Find where the given text appears and provide that cell's center as (X, Y) coordinate. 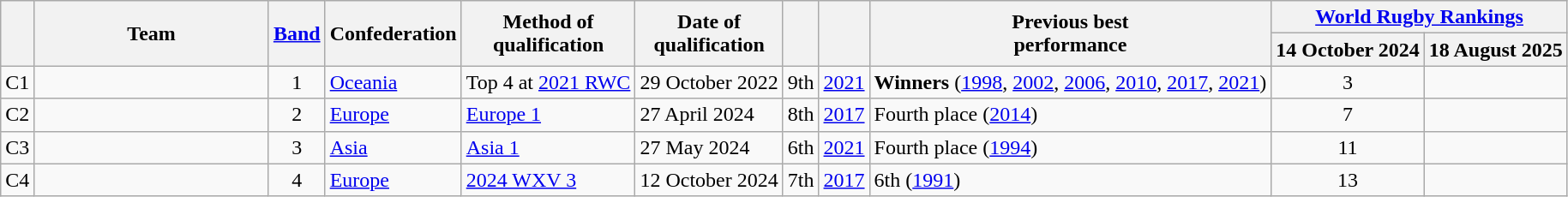
7 (1348, 115)
Band (297, 33)
Method ofqualification (549, 33)
Confederation (393, 33)
C2 (17, 115)
18 August 2025 (1495, 50)
7th (801, 180)
Europe 1 (549, 115)
29 October 2022 (709, 82)
6th (801, 147)
Date ofqualification (709, 33)
9th (801, 82)
World Rugby Rankings (1420, 17)
2 (297, 115)
Team (152, 33)
Fourth place (2014) (1070, 115)
Asia 1 (549, 147)
14 October 2024 (1348, 50)
Fourth place (1994) (1070, 147)
Top 4 at 2021 RWC (549, 82)
Oceania (393, 82)
1 (297, 82)
Previous bestperformance (1070, 33)
C3 (17, 147)
11 (1348, 147)
13 (1348, 180)
C1 (17, 82)
12 October 2024 (709, 180)
6th (1991) (1070, 180)
Asia (393, 147)
8th (801, 115)
27 April 2024 (709, 115)
Winners (1998, 2002, 2006, 2010, 2017, 2021) (1070, 82)
27 May 2024 (709, 147)
2024 WXV 3 (549, 180)
C4 (17, 180)
4 (297, 180)
